Output the (x, y) coordinate of the center of the cell containing the given text.  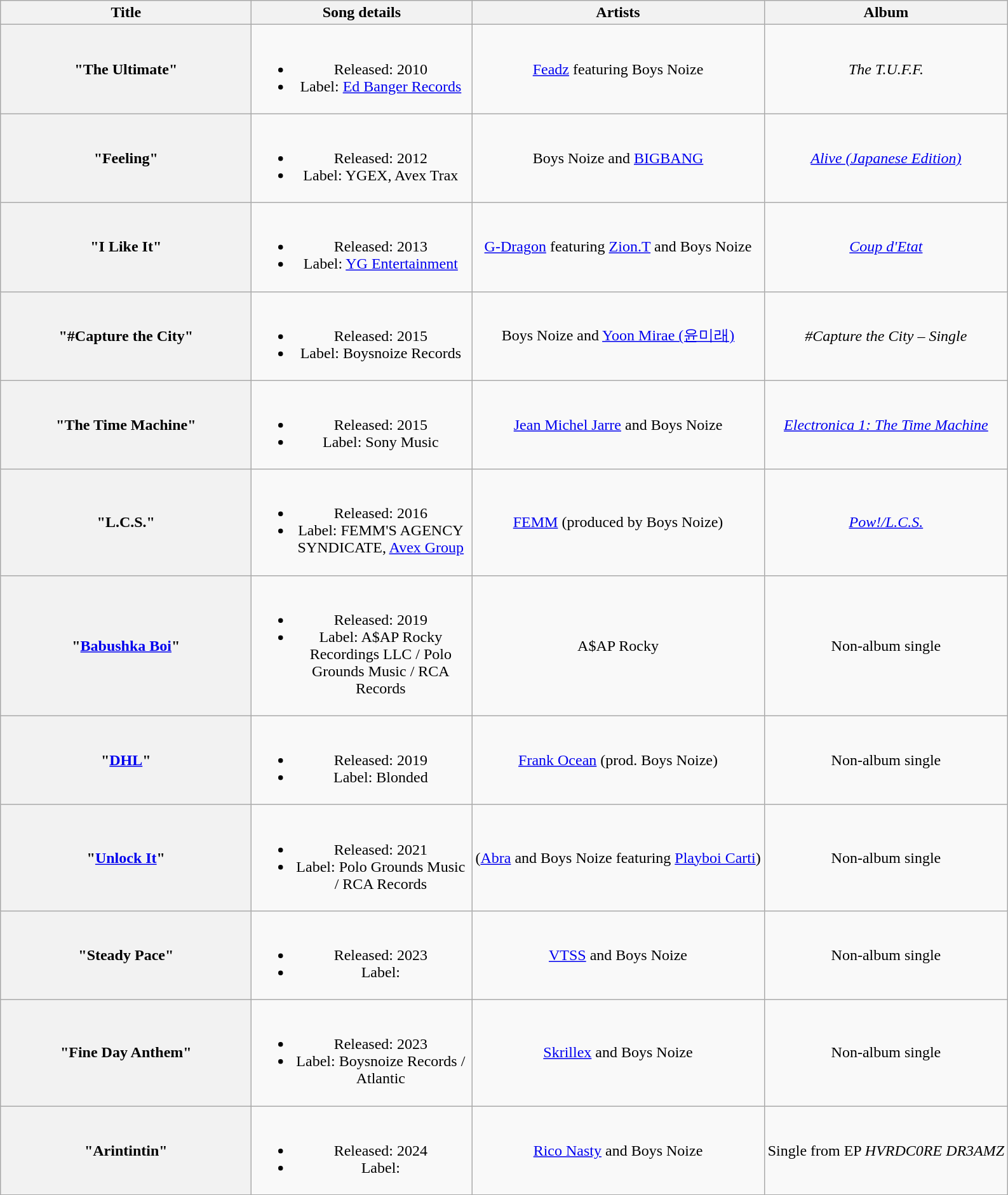
"Unlock It" (126, 857)
The T.U.F.F. (885, 69)
Released: 2010Label: Ed Banger Records (362, 69)
"DHL" (126, 760)
"Fine Day Anthem" (126, 1053)
Coup d'Etat (885, 247)
"I Like It" (126, 247)
Boys Noize and Yoon Mirae (윤미래) (618, 336)
G-Dragon featuring Zion.T and Boys Noize (618, 247)
"L.C.S." (126, 522)
Rico Nasty and Boys Noize (618, 1151)
(Abra and Boys Noize featuring Playboi Carti) (618, 857)
Electronica 1: The Time Machine (885, 425)
"Babushka Boi" (126, 645)
Released: 2013Label: YG Entertainment (362, 247)
Released: 2021Label: Polo Grounds Music / RCA Records (362, 857)
Skrillex and Boys Noize (618, 1053)
Title (126, 13)
Single from EP HVRDC0RE DR3AMZ (885, 1151)
Released: 2023Label: Boysnoize Records / Atlantic (362, 1053)
Alive (Japanese Edition) (885, 158)
Released: 2024Label: (362, 1151)
"The Ultimate" (126, 69)
FEMM (produced by Boys Noize) (618, 522)
Released: 2015Label: Sony Music (362, 425)
VTSS and Boys Noize (618, 955)
Artists (618, 13)
"Arintintin" (126, 1151)
#Capture the City – Single (885, 336)
"Steady Pace" (126, 955)
Boys Noize and BIGBANG (618, 158)
A$AP Rocky (618, 645)
Jean Michel Jarre and Boys Noize (618, 425)
Released: 2023Label: (362, 955)
"The Time Machine" (126, 425)
Album (885, 13)
Released: 2012Label: YGEX, Avex Trax (362, 158)
Pow!/L.C.S. (885, 522)
Released: 2019Label: A$AP Rocky Recordings LLC / Polo Grounds Music / RCA Records (362, 645)
"Feeling" (126, 158)
Released: 2019Label: Blonded (362, 760)
Feadz featuring Boys Noize (618, 69)
Released: 2016Label: FEMM'S AGENCY SYNDICATE, Avex Group (362, 522)
Released: 2015Label: Boysnoize Records (362, 336)
"#Capture the City" (126, 336)
Frank Ocean (prod. Boys Noize) (618, 760)
Song details (362, 13)
